Return the [x, y] coordinate for the center point of the cell that contains the specified text.  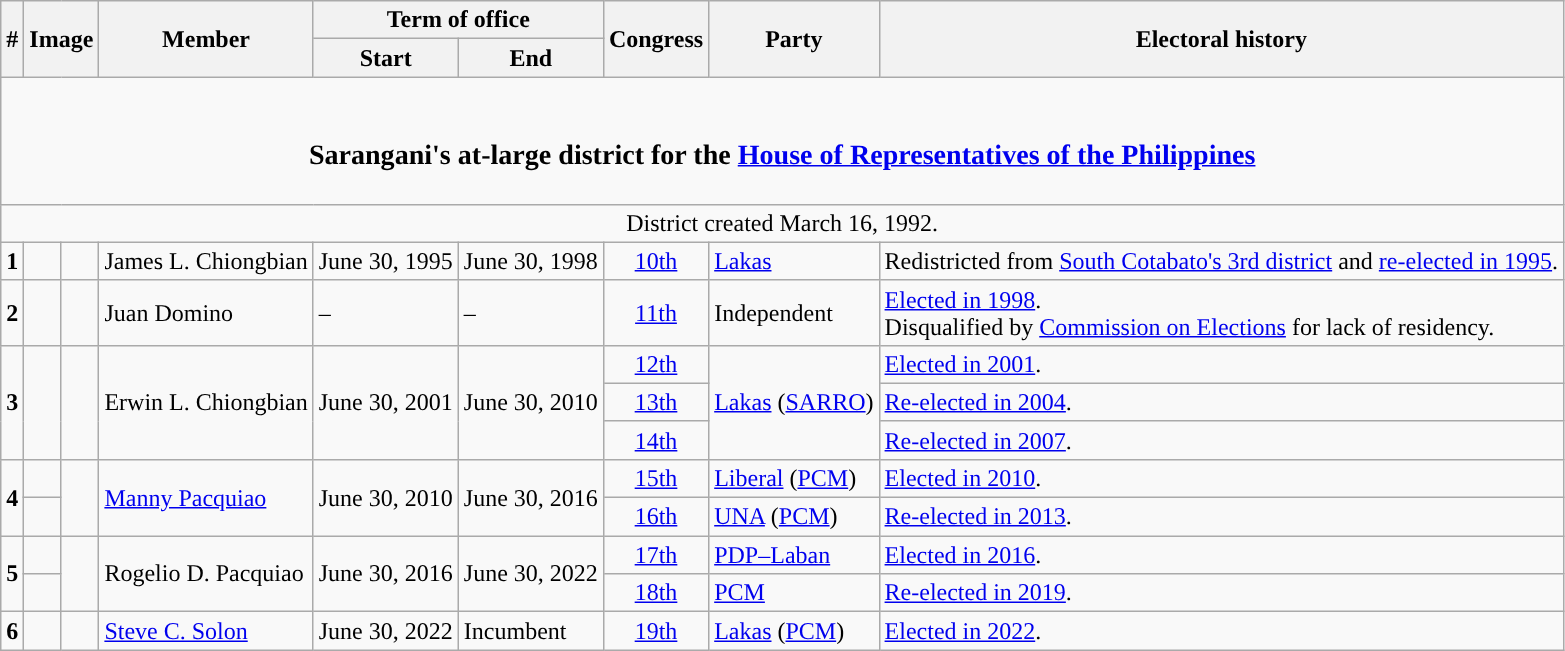
James L. Chiongbian [206, 261]
14th [656, 440]
Party [794, 39]
Incumbent [530, 631]
15th [656, 478]
1 [12, 261]
Rogelio D. Pacquiao [206, 574]
# [12, 39]
Liberal (PCM) [794, 478]
Steve C. Solon [206, 631]
Lakas (SARRO) [794, 402]
Redistricted from South Cotabato's 3rd district and re-elected in 1995. [1222, 261]
Elected in 2022. [1222, 631]
Re-elected in 2004. [1222, 402]
UNA (PCM) [794, 517]
Erwin L. Chiongbian [206, 402]
Congress [656, 39]
Independent [794, 312]
PDP–Laban [794, 555]
Elected in 2010. [1222, 478]
19th [656, 631]
4 [12, 497]
3 [12, 402]
June 30, 1998 [530, 261]
Electoral history [1222, 39]
2 [12, 312]
Term of office [458, 20]
Re-elected in 2007. [1222, 440]
13th [656, 402]
Elected in 2001. [1222, 364]
Re-elected in 2019. [1222, 593]
Elected in 1998.Disqualified by Commission on Elections for lack of residency. [1222, 312]
5 [12, 574]
10th [656, 261]
Juan Domino [206, 312]
Lakas [794, 261]
Manny Pacquiao [206, 497]
6 [12, 631]
18th [656, 593]
PCM [794, 593]
Member [206, 39]
17th [656, 555]
Lakas (PCM) [794, 631]
Elected in 2016. [1222, 555]
Re-elected in 2013. [1222, 517]
June 30, 2001 [386, 402]
Start [386, 58]
District created March 16, 1992. [782, 223]
11th [656, 312]
June 30, 1995 [386, 261]
Sarangani's at-large district for the House of Representatives of the Philippines [782, 140]
Image [62, 39]
16th [656, 517]
12th [656, 364]
End [530, 58]
